Pinpoint the cell where the given text exists, returning its (X, Y) midpoint coordinate. 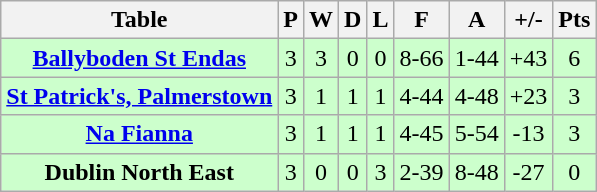
6 (574, 58)
+43 (528, 58)
L (380, 20)
D (353, 20)
8-66 (422, 58)
+23 (528, 96)
W (322, 20)
4-48 (476, 96)
St Patrick's, Palmerstown (140, 96)
F (422, 20)
4-45 (422, 134)
Ballyboden St Endas (140, 58)
4-44 (422, 96)
A (476, 20)
Table (140, 20)
Dublin North East (140, 172)
Na Fianna (140, 134)
-27 (528, 172)
+/- (528, 20)
1-44 (476, 58)
-13 (528, 134)
8-48 (476, 172)
5-54 (476, 134)
Pts (574, 20)
P (291, 20)
2-39 (422, 172)
